Output the (X, Y) coordinate of the center of the cell containing the given text.  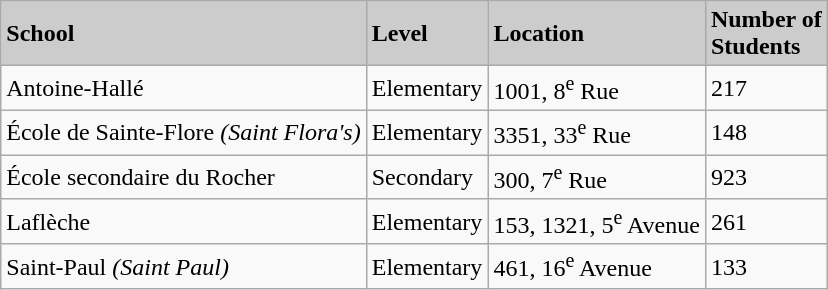
261 (766, 222)
153, 1321, 5e Avenue (596, 222)
Antoine-Hallé (184, 88)
Level (427, 34)
School (184, 34)
Location (596, 34)
Number ofStudents (766, 34)
Saint-Paul (Saint Paul) (184, 266)
École secondaire du Rocher (184, 178)
École de Sainte-Flore (Saint Flora's) (184, 132)
Secondary (427, 178)
217 (766, 88)
3351, 33e Rue (596, 132)
923 (766, 178)
148 (766, 132)
133 (766, 266)
1001, 8e Rue (596, 88)
300, 7e Rue (596, 178)
Laflèche (184, 222)
461, 16e Avenue (596, 266)
